Find where the given text appears and provide that cell's center as [x, y] coordinate. 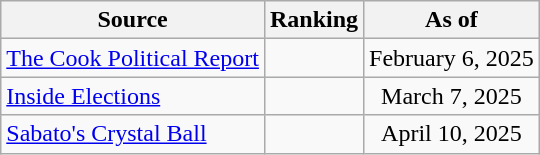
Sabato's Crystal Ball [133, 134]
Inside Elections [133, 96]
February 6, 2025 [452, 58]
Ranking [314, 20]
As of [452, 20]
The Cook Political Report [133, 58]
April 10, 2025 [452, 134]
March 7, 2025 [452, 96]
Source [133, 20]
